Scan for the cell matching the given text and deliver its [X, Y] coordinate at center. 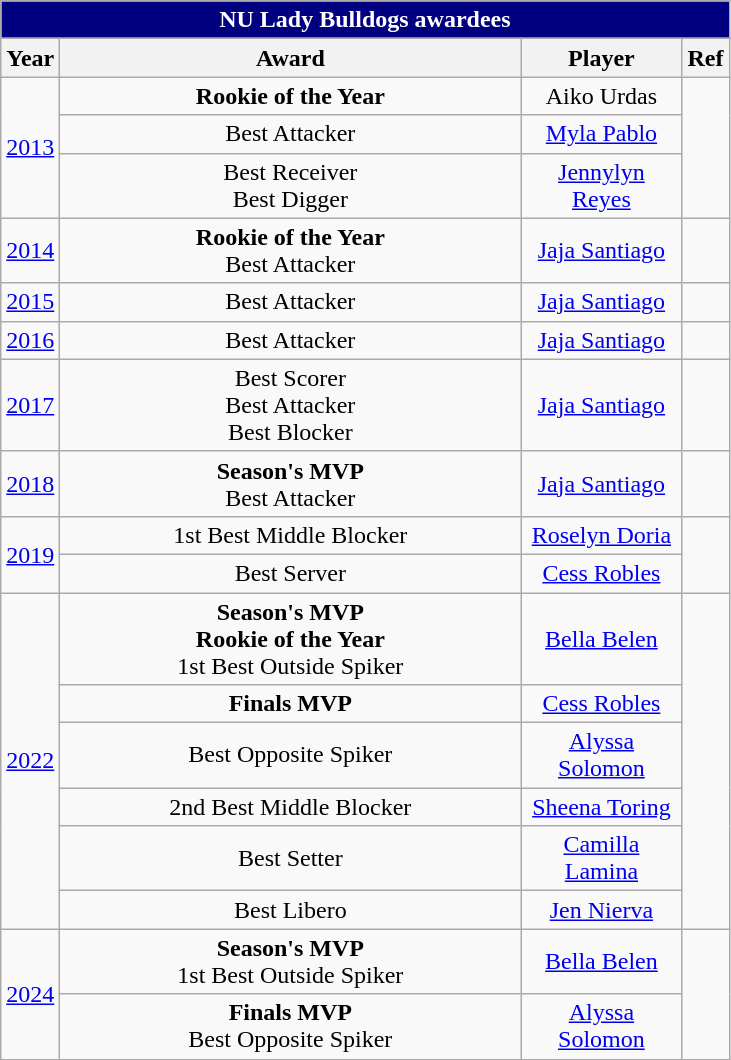
Season's MVP 1st Best Outside Spiker [290, 962]
Roselyn Doria [602, 535]
2018 [30, 484]
Year [30, 58]
Player [602, 58]
Finals MVPBest Opposite Spiker [290, 1026]
Finals MVP [290, 704]
Ref [706, 58]
Rookie of the Year [290, 96]
Jen Nierva [602, 910]
Jennylyn Reyes [602, 186]
Best Setter [290, 858]
NU Lady Bulldogs awardees [365, 20]
Camilla Lamina [602, 858]
2022 [30, 760]
Season's MVP Best Attacker [290, 484]
Best Server [290, 573]
2nd Best Middle Blocker [290, 807]
2024 [30, 994]
Best Opposite Spiker [290, 756]
Season's MVP Rookie of the Year1st Best Outside Spiker [290, 638]
Best Libero [290, 910]
Best Receiver Best Digger [290, 186]
2017 [30, 405]
Sheena Toring [602, 807]
Rookie of the Year Best Attacker [290, 250]
2016 [30, 340]
Myla Pablo [602, 134]
2013 [30, 148]
Award [290, 58]
Aiko Urdas [602, 96]
Best Scorer Best Attacker Best Blocker [290, 405]
2015 [30, 302]
1st Best Middle Blocker [290, 535]
2019 [30, 554]
2014 [30, 250]
